Identify which cell holds the provided text, then report its [X, Y] central coordinate. 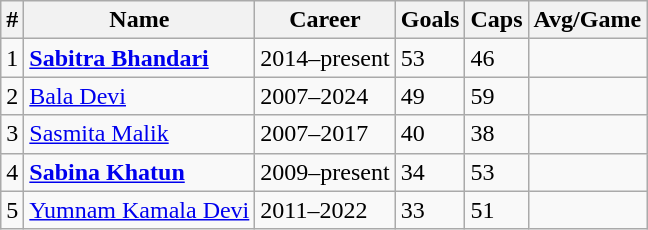
Caps [496, 20]
2009–present [325, 172]
2007–2017 [325, 134]
4 [12, 172]
51 [496, 210]
46 [496, 58]
Yumnam Kamala Devi [140, 210]
34 [430, 172]
Goals [430, 20]
33 [430, 210]
Sasmita Malik [140, 134]
Career [325, 20]
1 [12, 58]
38 [496, 134]
59 [496, 96]
3 [12, 134]
2 [12, 96]
5 [12, 210]
2011–2022 [325, 210]
Sabitra Bhandari [140, 58]
Bala Devi [140, 96]
Avg/Game [588, 20]
49 [430, 96]
2007–2024 [325, 96]
Name [140, 20]
2014–present [325, 58]
# [12, 20]
40 [430, 134]
Sabina Khatun [140, 172]
